Output the [X, Y] coordinate of the center of the cell containing the given text.  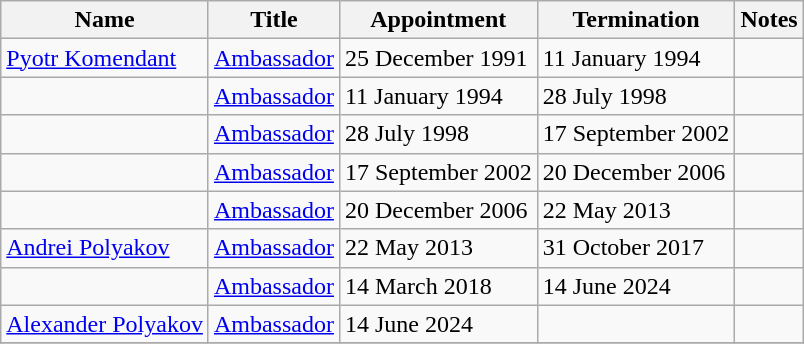
Termination [636, 20]
Notes [769, 20]
Title [274, 20]
Andrei Polyakov [105, 248]
Alexander Polyakov [105, 324]
14 March 2018 [438, 286]
Appointment [438, 20]
Name [105, 20]
25 December 1991 [438, 58]
Pyotr Komendant [105, 58]
31 October 2017 [636, 248]
